Scan for the cell matching the given text and deliver its [x, y] coordinate at center. 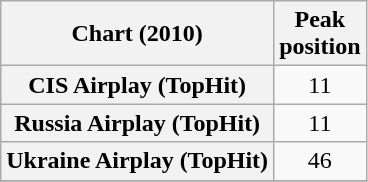
Peakposition [320, 34]
Ukraine Airplay (TopHit) [138, 161]
Russia Airplay (TopHit) [138, 123]
46 [320, 161]
Chart (2010) [138, 34]
CIS Airplay (TopHit) [138, 85]
